Detect which cell encompasses the target text, then output its (x, y) center coordinate. 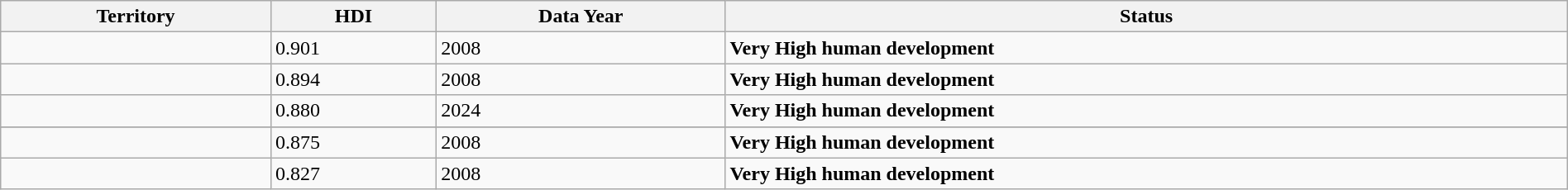
0.827 (353, 173)
0.901 (353, 48)
Territory (136, 17)
HDI (353, 17)
0.880 (353, 111)
0.875 (353, 142)
0.894 (353, 79)
2024 (581, 111)
Data Year (581, 17)
Status (1146, 17)
